Return (X, Y) of the center of cell containing provided text 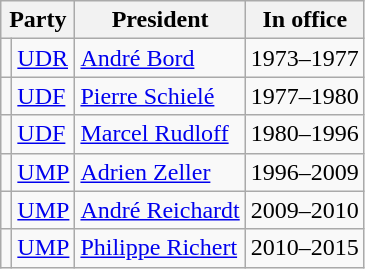
Party (38, 20)
André Reichardt (160, 210)
Philippe Richert (160, 248)
Pierre Schielé (160, 96)
2010–2015 (304, 248)
Marcel Rudloff (160, 134)
2009–2010 (304, 210)
1980–1996 (304, 134)
UDR (44, 58)
In office (304, 20)
1977–1980 (304, 96)
André Bord (160, 58)
Adrien Zeller (160, 172)
President (160, 20)
1996–2009 (304, 172)
1973–1977 (304, 58)
